Pinpoint the cell where the given text exists, returning its [x, y] midpoint coordinate. 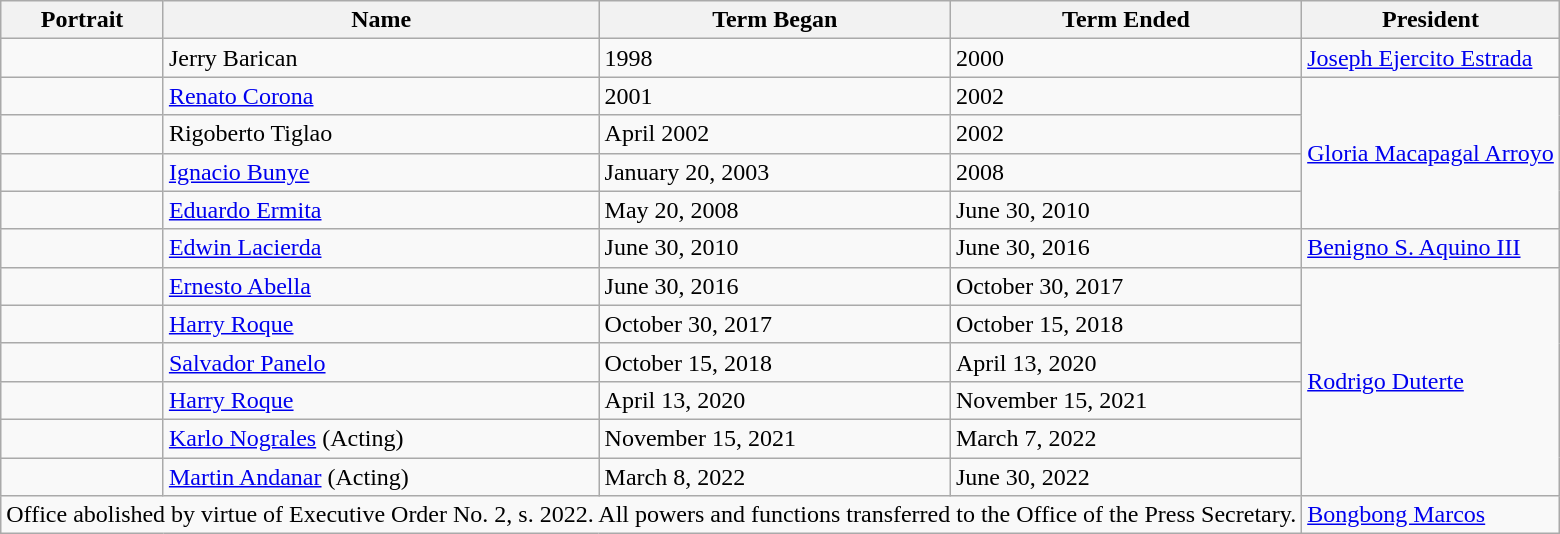
Joseph Ejercito Estrada [1431, 58]
Name [381, 20]
Term Ended [1126, 20]
Benigno S. Aquino III [1431, 248]
Gloria Macapagal Arroyo [1431, 153]
March 8, 2022 [774, 477]
Rodrigo Duterte [1431, 381]
Ernesto Abella [381, 286]
Renato Corona [381, 96]
Karlo Nograles (Acting) [381, 438]
June 30, 2022 [1126, 477]
Rigoberto Tiglao [381, 134]
Portrait [82, 20]
Ignacio Bunye [381, 172]
March 7, 2022 [1126, 438]
Bongbong Marcos [1431, 515]
Martin Andanar (Acting) [381, 477]
President [1431, 20]
January 20, 2003 [774, 172]
1998 [774, 58]
2008 [1126, 172]
Eduardo Ermita [381, 210]
April 2002 [774, 134]
Jerry Barican [381, 58]
Term Began [774, 20]
2001 [774, 96]
2000 [1126, 58]
Salvador Panelo [381, 362]
Office abolished by virtue of Executive Order No. 2, s. 2022. All powers and functions transferred to the Office of the Press Secretary. [652, 515]
May 20, 2008 [774, 210]
Edwin Lacierda [381, 248]
